Find where the given text appears and provide that cell's center as (X, Y) coordinate. 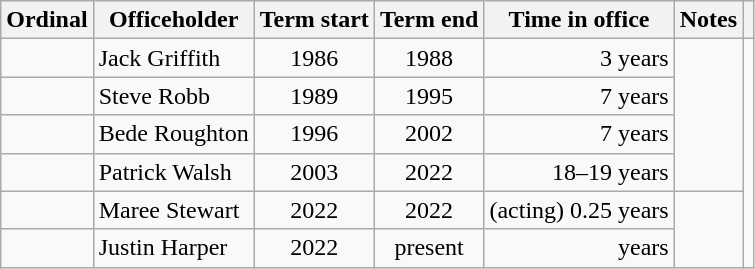
2002 (429, 134)
1986 (314, 58)
Term end (429, 20)
Notes (708, 20)
Ordinal (47, 20)
3 years (579, 58)
1996 (314, 134)
years (579, 248)
Officeholder (174, 20)
18–19 years (579, 172)
Jack Griffith (174, 58)
Steve Robb (174, 96)
Patrick Walsh (174, 172)
1988 (429, 58)
Justin Harper (174, 248)
Bede Roughton (174, 134)
1995 (429, 96)
present (429, 248)
1989 (314, 96)
Time in office (579, 20)
Maree Stewart (174, 210)
2003 (314, 172)
(acting) 0.25 years (579, 210)
Term start (314, 20)
